Provide the (X, Y) coordinate of the cell's center where the given text is located.  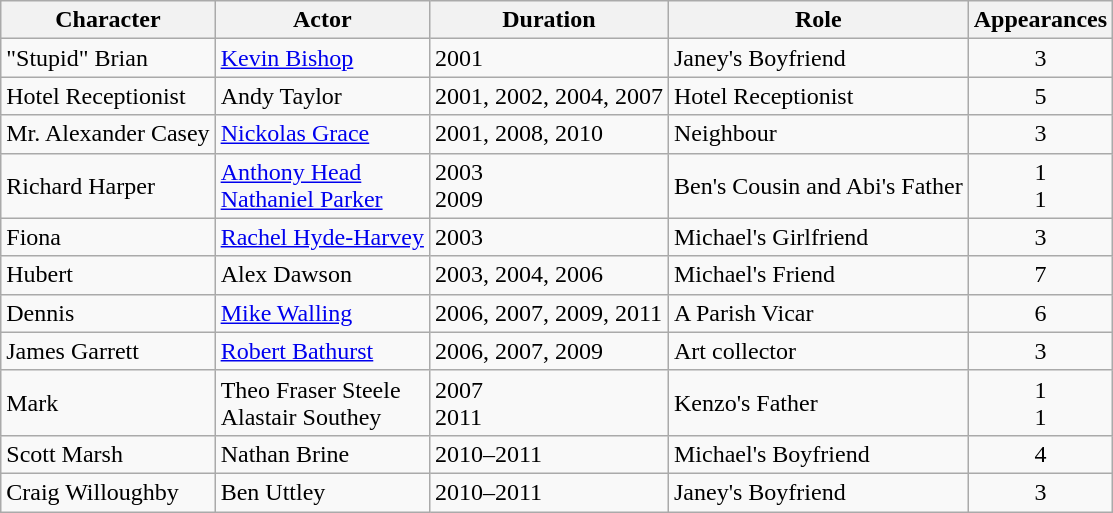
20072011 (548, 402)
Ben Uttley (322, 492)
2001 (548, 58)
Anthony HeadNathaniel Parker (322, 186)
2006, 2007, 2009, 2011 (548, 313)
Mr. Alexander Casey (108, 134)
Kevin Bishop (322, 58)
Michael's Boyfriend (818, 454)
4 (1040, 454)
Character (108, 20)
2001, 2002, 2004, 2007 (548, 96)
Rachel Hyde-Harvey (322, 237)
Ben's Cousin and Abi's Father (818, 186)
Mike Walling (322, 313)
Michael's Girlfriend (818, 237)
Craig Willoughby (108, 492)
Fiona (108, 237)
2001, 2008, 2010 (548, 134)
Kenzo's Father (818, 402)
Robert Bathurst (322, 351)
"Stupid" Brian (108, 58)
Duration (548, 20)
Andy Taylor (322, 96)
Dennis (108, 313)
Actor (322, 20)
2006, 2007, 2009 (548, 351)
Scott Marsh (108, 454)
Alex Dawson (322, 275)
Mark (108, 402)
Richard Harper (108, 186)
Nathan Brine (322, 454)
Theo Fraser SteeleAlastair Southey (322, 402)
Art collector (818, 351)
2003, 2004, 2006 (548, 275)
A Parish Vicar (818, 313)
Neighbour (818, 134)
Hubert (108, 275)
James Garrett (108, 351)
Appearances (1040, 20)
20032009 (548, 186)
7 (1040, 275)
Role (818, 20)
Nickolas Grace (322, 134)
6 (1040, 313)
2003 (548, 237)
5 (1040, 96)
Michael's Friend (818, 275)
